Output the [X, Y] coordinate of the center of the cell containing the given text.  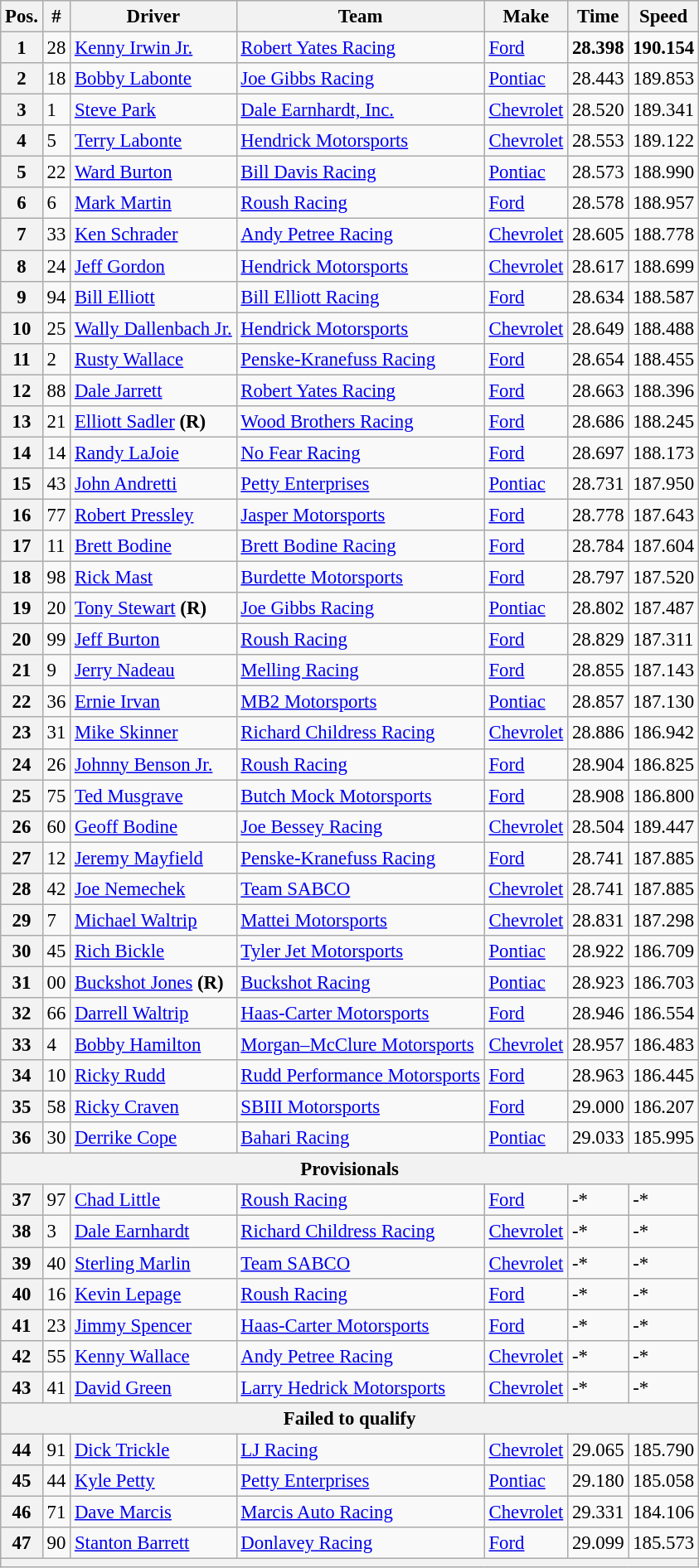
No Fear Racing [360, 452]
47 [22, 1543]
Jerry Nadeau [153, 670]
184.106 [663, 1512]
Make [526, 17]
Jasper Motorsports [360, 515]
28.398 [599, 48]
Elliott Sadler (R) [153, 422]
29.000 [599, 1107]
Sterling Marlin [153, 1263]
186.483 [663, 1045]
Rich Bickle [153, 951]
Kevin Lepage [153, 1294]
186.709 [663, 951]
Geoff Bodine [153, 826]
Buckshot Jones (R) [153, 982]
190.154 [663, 48]
188.245 [663, 422]
28.946 [599, 1014]
37 [22, 1201]
Failed to qualify [350, 1419]
Dave Marcis [153, 1512]
189.447 [663, 826]
Steve Park [153, 110]
29 [22, 920]
28.797 [599, 578]
Ward Burton [153, 172]
Brett Bodine Racing [360, 546]
187.298 [663, 920]
Ricky Rudd [153, 1076]
28.831 [599, 920]
188.957 [663, 203]
Randy LaJoie [153, 452]
Bill Elliott Racing [360, 297]
99 [56, 640]
Burdette Motorsports [360, 578]
# [56, 17]
Dick Trickle [153, 1449]
186.207 [663, 1107]
28.802 [599, 608]
Jeff Burton [153, 640]
Mike Skinner [153, 733]
Darrell Waltrip [153, 1014]
17 [22, 546]
91 [56, 1449]
Donlavey Racing [360, 1543]
Rudd Performance Motorsports [360, 1076]
Derrike Cope [153, 1138]
Kenny Wallace [153, 1356]
97 [56, 1201]
28.923 [599, 982]
Mattei Motorsports [360, 920]
Robert Pressley [153, 515]
90 [56, 1543]
186.942 [663, 733]
188.455 [663, 359]
28.686 [599, 422]
13 [22, 422]
Team [360, 17]
Rusty Wallace [153, 359]
Wally Dallenbach Jr. [153, 328]
29.099 [599, 1543]
Johnny Benson Jr. [153, 764]
189.341 [663, 110]
28.857 [599, 702]
Larry Hedrick Motorsports [360, 1387]
Rick Mast [153, 578]
189.853 [663, 79]
187.143 [663, 670]
Butch Mock Motorsports [360, 796]
Bobby Labonte [153, 79]
Dale Earnhardt [153, 1232]
188.990 [663, 172]
27 [22, 858]
28.654 [599, 359]
187.487 [663, 608]
28.697 [599, 452]
186.703 [663, 982]
28.908 [599, 796]
38 [22, 1232]
John Andretti [153, 484]
Brett Bodine [153, 546]
188.699 [663, 266]
Melling Racing [360, 670]
Bill Elliott [153, 297]
Time [599, 17]
66 [56, 1014]
94 [56, 297]
185.995 [663, 1138]
Marcis Auto Racing [360, 1512]
60 [56, 826]
28.617 [599, 266]
28.605 [599, 235]
186.554 [663, 1014]
34 [22, 1076]
Bobby Hamilton [153, 1045]
Jimmy Spencer [153, 1325]
28.578 [599, 203]
Driver [153, 17]
77 [56, 515]
187.604 [663, 546]
35 [22, 1107]
Mark Martin [153, 203]
Jeremy Mayfield [153, 858]
Tyler Jet Motorsports [360, 951]
Bill Davis Racing [360, 172]
Kenny Irwin Jr. [153, 48]
Ken Schrader [153, 235]
55 [56, 1356]
David Green [153, 1387]
MB2 Motorsports [360, 702]
187.130 [663, 702]
28.963 [599, 1076]
Speed [663, 17]
188.587 [663, 297]
Wood Brothers Racing [360, 422]
28.957 [599, 1045]
188.396 [663, 390]
Joe Nemechek [153, 889]
Jeff Gordon [153, 266]
28.778 [599, 515]
187.643 [663, 515]
98 [56, 578]
39 [22, 1263]
188.488 [663, 328]
Stanton Barrett [153, 1543]
28.634 [599, 297]
88 [56, 390]
28.649 [599, 328]
Morgan–McClure Motorsports [360, 1045]
29.180 [599, 1481]
Buckshot Racing [360, 982]
46 [22, 1512]
28.922 [599, 951]
28.663 [599, 390]
28.731 [599, 484]
71 [56, 1512]
32 [22, 1014]
185.058 [663, 1481]
28.553 [599, 141]
187.311 [663, 640]
Ricky Craven [153, 1107]
29.065 [599, 1449]
29.033 [599, 1138]
Joe Bessey Racing [360, 826]
8 [22, 266]
00 [56, 982]
Michael Waltrip [153, 920]
58 [56, 1107]
Ted Musgrave [153, 796]
Pos. [22, 17]
186.825 [663, 764]
186.445 [663, 1076]
Terry Labonte [153, 141]
LJ Racing [360, 1449]
28.520 [599, 110]
185.573 [663, 1543]
28.829 [599, 640]
Provisionals [350, 1169]
187.950 [663, 484]
Bahari Racing [360, 1138]
Ernie Irvan [153, 702]
28.784 [599, 546]
188.173 [663, 452]
15 [22, 484]
75 [56, 796]
28.886 [599, 733]
Chad Little [153, 1201]
187.520 [663, 578]
29.331 [599, 1512]
Dale Earnhardt, Inc. [360, 110]
186.800 [663, 796]
28.443 [599, 79]
28.904 [599, 764]
SBIII Motorsports [360, 1107]
188.778 [663, 235]
28.573 [599, 172]
185.790 [663, 1449]
28.855 [599, 670]
Kyle Petty [153, 1481]
Dale Jarrett [153, 390]
Tony Stewart (R) [153, 608]
28.504 [599, 826]
189.122 [663, 141]
19 [22, 608]
